Locate the cell with the specified text and output its [X, Y] center coordinate. 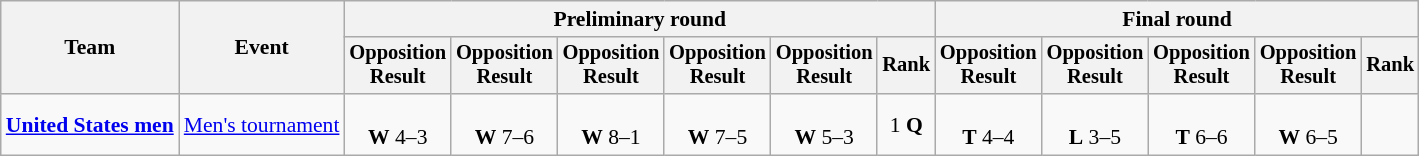
1 Q [906, 124]
W 6–5 [1308, 124]
L 3–5 [1096, 124]
Team [90, 48]
T 4–4 [988, 124]
Men's tournament [262, 124]
W 8–1 [612, 124]
W 7–6 [504, 124]
Preliminary round [640, 19]
Final round [1177, 19]
W 4–3 [398, 124]
T 6–6 [1202, 124]
Event [262, 48]
W 5–3 [824, 124]
United States men [90, 124]
W 7–5 [718, 124]
